Capture the cell that displays the provided text and extract its (x, y) central coordinate. 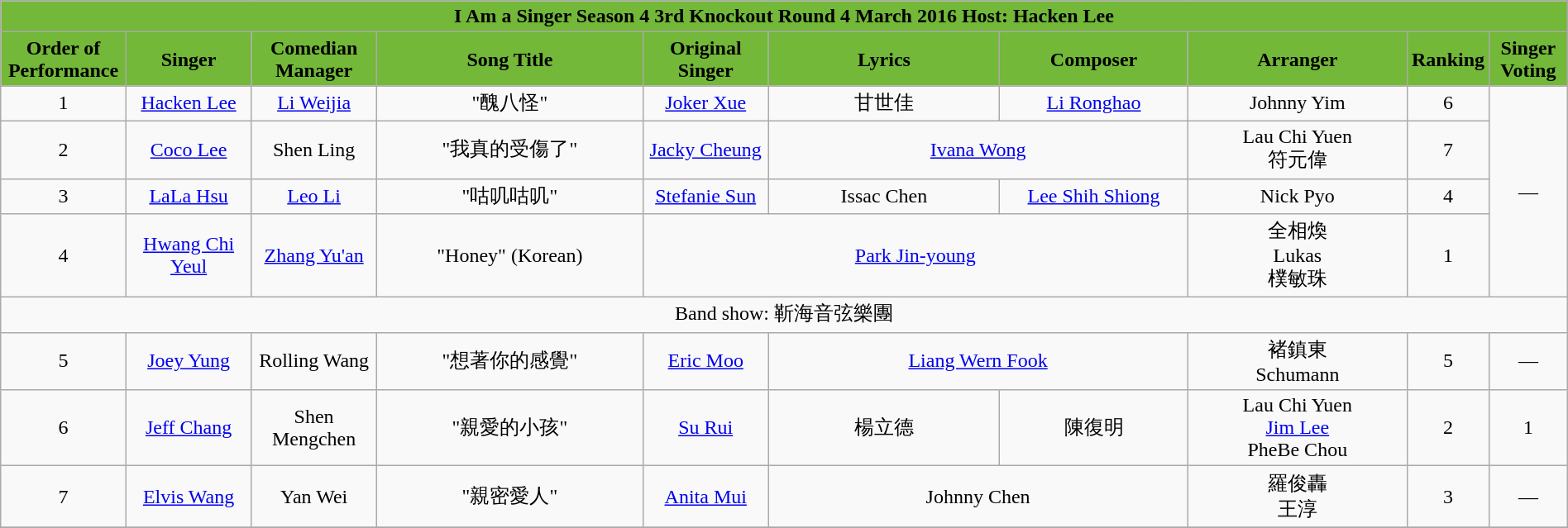
"我真的受傷了" (509, 150)
Su Rui (705, 428)
Nick Pyo (1297, 197)
Lee Shih Shiong (1093, 197)
Li Weijia (314, 104)
Park Jin-young (915, 256)
LaLa Hsu (189, 197)
Order of Performance (64, 59)
Jacky Cheung (705, 150)
"咕叽咕叽" (509, 197)
Issac Chen (884, 197)
褚鎮東 Schumann (1297, 361)
Lau Chi Yuen符元偉 (1297, 150)
Johnny Chen (978, 497)
Johnny Yim (1297, 104)
Stefanie Sun (705, 197)
"親密愛人" (509, 497)
Liang Wern Fook (978, 361)
Rolling Wang (314, 361)
Hacken Lee (189, 104)
Jeff Chang (189, 428)
Anita Mui (705, 497)
Composer (1093, 59)
陳復明 (1093, 428)
Lyrics (884, 59)
Joker Xue (705, 104)
Lau Chi YuenJim LeePheBe Chou (1297, 428)
Song Title (509, 59)
Singer (189, 59)
"親愛的小孩" (509, 428)
楊立德 (884, 428)
Original Singer (705, 59)
"醜八怪" (509, 104)
Arranger (1297, 59)
羅俊轟王淳 (1297, 497)
Comedian Manager (314, 59)
Singer Voting (1528, 59)
Hwang Chi Yeul (189, 256)
"Honey" (Korean) (509, 256)
Joey Yung (189, 361)
Shen Mengchen (314, 428)
全相煥Lukas樸敏珠 (1297, 256)
甘世佳 (884, 104)
Ranking (1447, 59)
I Am a Singer Season 4 3rd Knockout Round 4 March 2016 Host: Hacken Lee (784, 17)
Zhang Yu'an (314, 256)
Leo Li (314, 197)
Band show: 靳海音弦樂團 (784, 316)
Yan Wei (314, 497)
Coco Lee (189, 150)
Li Ronghao (1093, 104)
Ivana Wong (978, 150)
Shen Ling (314, 150)
Elvis Wang (189, 497)
Eric Moo (705, 361)
"想著你的感覺" (509, 361)
